Find where the given text appears and provide that cell's center as [X, Y] coordinate. 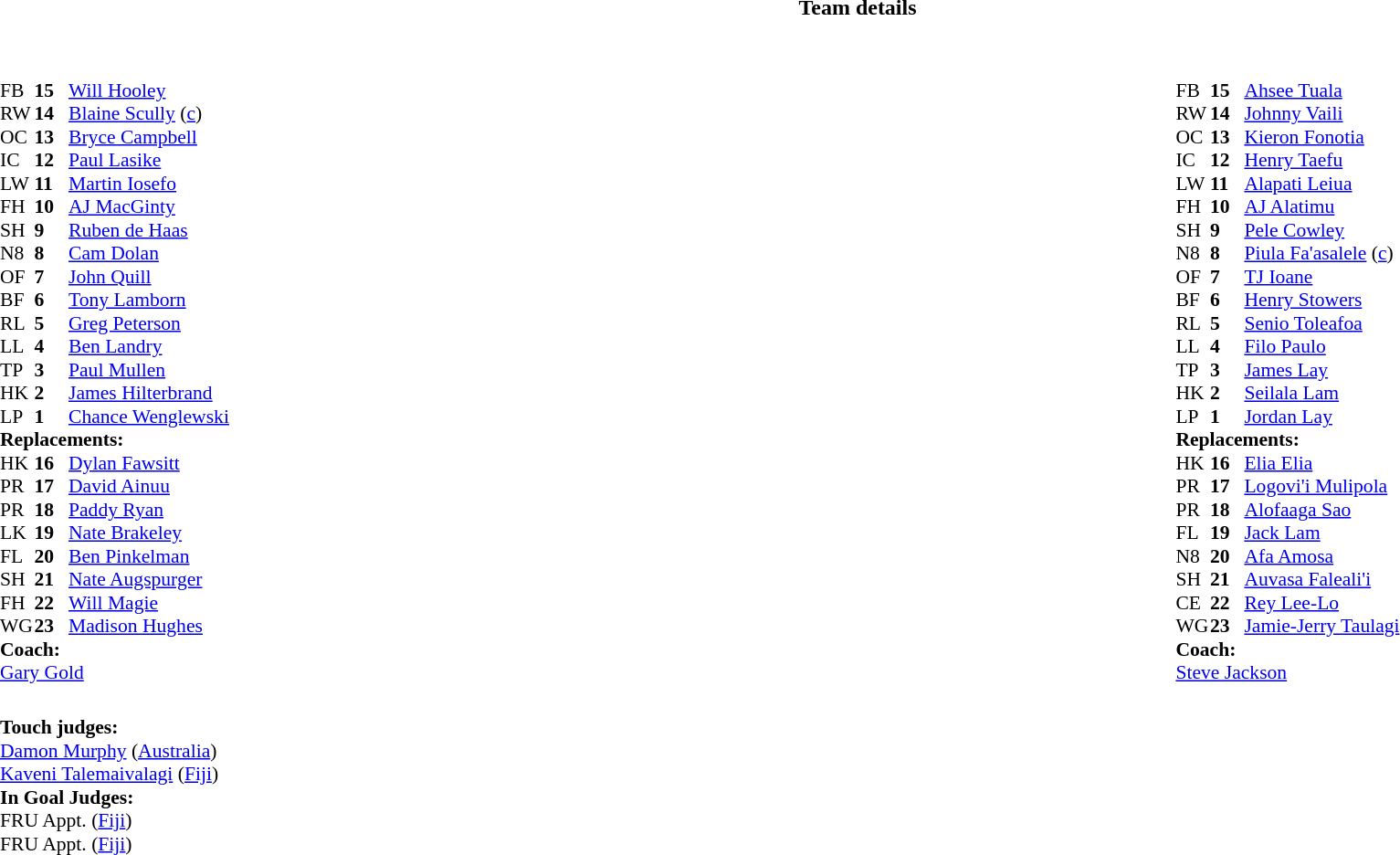
Seilala Lam [1321, 394]
Nate Brakeley [149, 533]
Auvasa Faleali'i [1321, 580]
Ruben de Haas [149, 230]
Pele Cowley [1321, 230]
Afa Amosa [1321, 556]
David Ainuu [149, 487]
Greg Peterson [149, 323]
Cam Dolan [149, 253]
Senio Toleafoa [1321, 323]
Blaine Scully (c) [149, 114]
Steve Jackson [1288, 673]
Dylan Fawsitt [149, 463]
Alofaaga Sao [1321, 510]
Henry Stowers [1321, 301]
AJ MacGinty [149, 207]
Johnny Vaili [1321, 114]
Henry Taefu [1321, 160]
Will Magie [149, 603]
AJ Alatimu [1321, 207]
LK [17, 533]
Chance Wenglewski [149, 417]
Paul Lasike [149, 160]
Ben Landry [149, 346]
Kieron Fonotia [1321, 137]
Nate Augspurger [149, 580]
Tony Lamborn [149, 301]
James Hilterbrand [149, 394]
CE [1193, 603]
Bryce Campbell [149, 137]
John Quill [149, 277]
Jordan Lay [1321, 417]
Gary Gold [115, 673]
Paul Mullen [149, 370]
Elia Elia [1321, 463]
Jamie-Jerry Taulagi [1321, 626]
Alapati Leiua [1321, 184]
Will Hooley [149, 90]
James Lay [1321, 370]
Ahsee Tuala [1321, 90]
Ben Pinkelman [149, 556]
Madison Hughes [149, 626]
Logovi'i Mulipola [1321, 487]
Rey Lee-Lo [1321, 603]
Paddy Ryan [149, 510]
Filo Paulo [1321, 346]
Piula Fa'asalele (c) [1321, 253]
Martin Iosefo [149, 184]
Jack Lam [1321, 533]
TJ Ioane [1321, 277]
